Output the (x, y) coordinate of the center of the cell containing the given text.  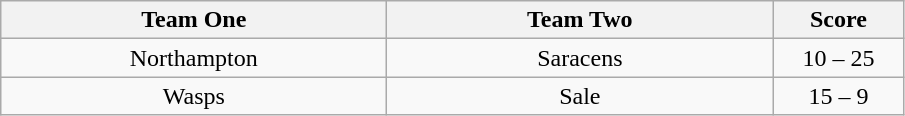
10 – 25 (838, 58)
Team Two (580, 20)
Team One (194, 20)
Saracens (580, 58)
Northampton (194, 58)
Wasps (194, 96)
15 – 9 (838, 96)
Sale (580, 96)
Score (838, 20)
